Determine the [x, y] coordinate at the center of the cell enclosing the given text.  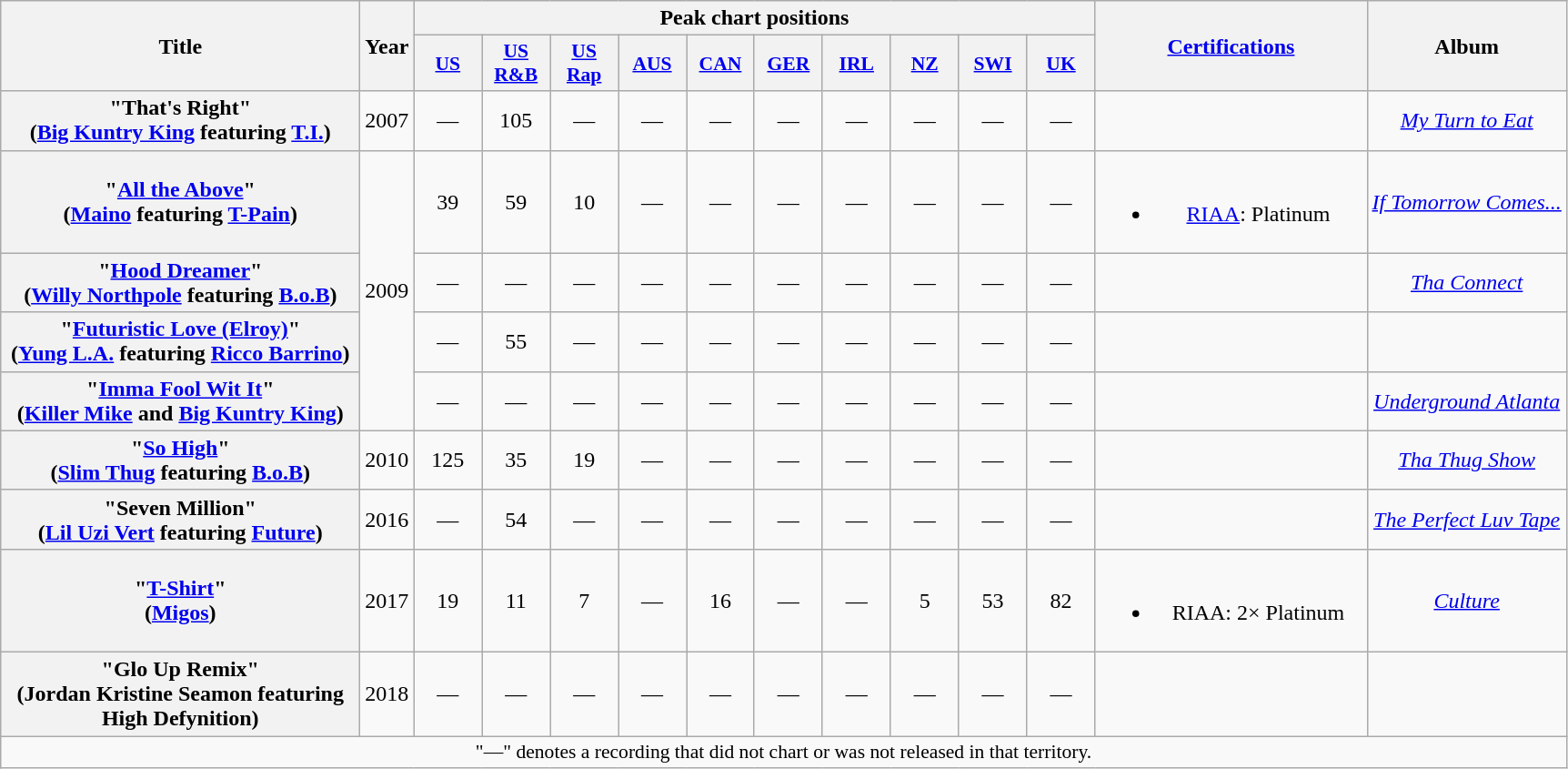
Peak chart positions [755, 18]
"So High" (Slim Thug featuring B.o.B) [180, 460]
CAN [720, 64]
"That's Right" (Big Kuntry King featuring T.I.) [180, 120]
"—" denotes a recording that did not chart or was not released in that territory. [784, 752]
AUS [653, 64]
"All the Above" (Maino featuring T-Pain) [180, 202]
GER [788, 64]
125 [447, 460]
My Turn to Eat [1466, 120]
US [447, 64]
Certifications [1231, 46]
53 [993, 601]
SWI [993, 64]
RIAA: 2× Platinum [1231, 601]
105 [517, 120]
Album [1466, 46]
Tha Thug Show [1466, 460]
55 [517, 342]
16 [720, 601]
2010 [387, 460]
UK [1060, 64]
39 [447, 202]
US R&B [517, 64]
The Perfect Luv Tape [1466, 519]
Underground Atlanta [1466, 400]
Year [387, 46]
IRL [857, 64]
"Seven Million"(Lil Uzi Vert featuring Future) [180, 519]
11 [517, 601]
2017 [387, 601]
10 [584, 202]
2018 [387, 693]
RIAA: Platinum [1231, 202]
"T-Shirt" (Migos) [180, 601]
"Futuristic Love (Elroy)" (Yung L.A. featuring Ricco Barrino) [180, 342]
NZ [924, 64]
59 [517, 202]
2009 [387, 290]
Culture [1466, 601]
35 [517, 460]
7 [584, 601]
USRap [584, 64]
"Glo Up Remix" (Jordan Kristine Seamon featuring High Defynition) [180, 693]
Tha Connect [1466, 282]
If Tomorrow Comes... [1466, 202]
54 [517, 519]
2016 [387, 519]
"Hood Dreamer" (Willy Northpole featuring B.o.B) [180, 282]
5 [924, 601]
Title [180, 46]
2007 [387, 120]
82 [1060, 601]
"Imma Fool Wit It" (Killer Mike and Big Kuntry King) [180, 400]
